Return the [x, y] coordinate for the center point of the cell that contains the specified text.  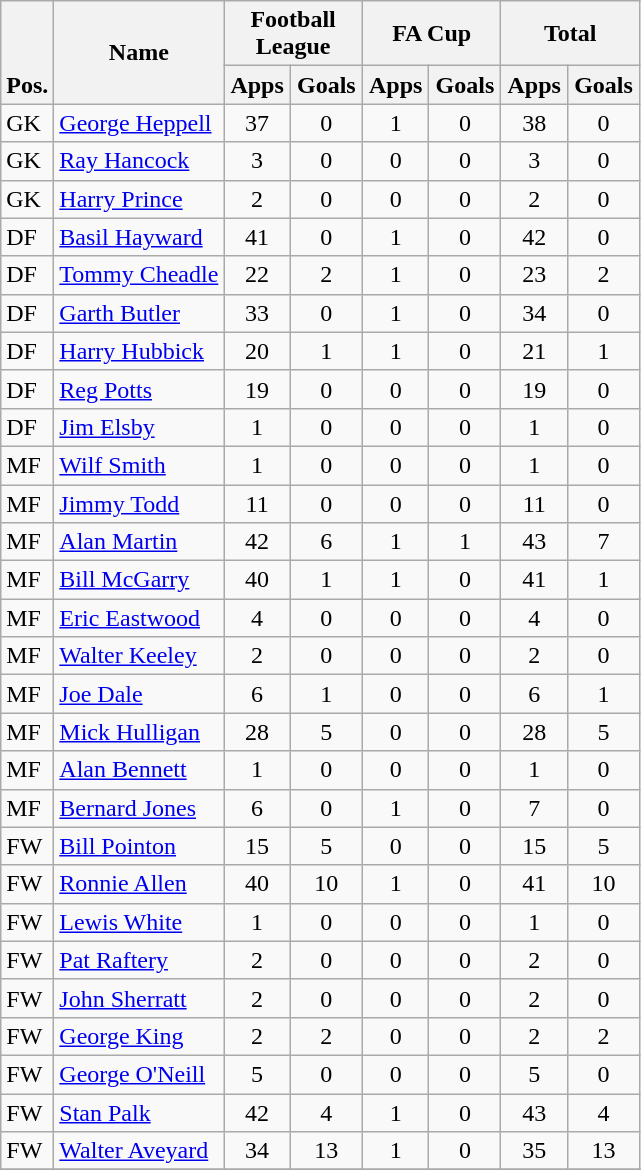
Joe Dale [139, 694]
Garth Butler [139, 313]
George O'Neill [139, 1074]
Name [139, 52]
Alan Martin [139, 542]
33 [258, 313]
20 [258, 351]
Alan Bennett [139, 770]
Jimmy Todd [139, 503]
Walter Aveyard [139, 1151]
Walter Keeley [139, 656]
Harry Hubbick [139, 351]
Total [570, 34]
Pos. [28, 52]
23 [534, 275]
FA Cup [432, 34]
Bill Pointon [139, 846]
Wilf Smith [139, 465]
22 [258, 275]
Bill McGarry [139, 580]
Ronnie Allen [139, 884]
Ray Hancock [139, 161]
Reg Potts [139, 389]
Lewis White [139, 922]
Basil Hayward [139, 237]
35 [534, 1151]
Harry Prince [139, 199]
George Heppell [139, 123]
Bernard Jones [139, 808]
Eric Eastwood [139, 618]
Tommy Cheadle [139, 275]
Mick Hulligan [139, 732]
Pat Raftery [139, 960]
John Sherratt [139, 998]
Jim Elsby [139, 427]
Football League [294, 34]
Stan Palk [139, 1113]
George King [139, 1036]
37 [258, 123]
21 [534, 351]
38 [534, 123]
